Output the [X, Y] coordinate of the center of the cell containing the given text.  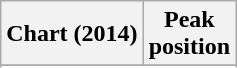
Chart (2014) [72, 34]
Peak position [189, 34]
